Scan for the cell matching the given text and deliver its [X, Y] coordinate at center. 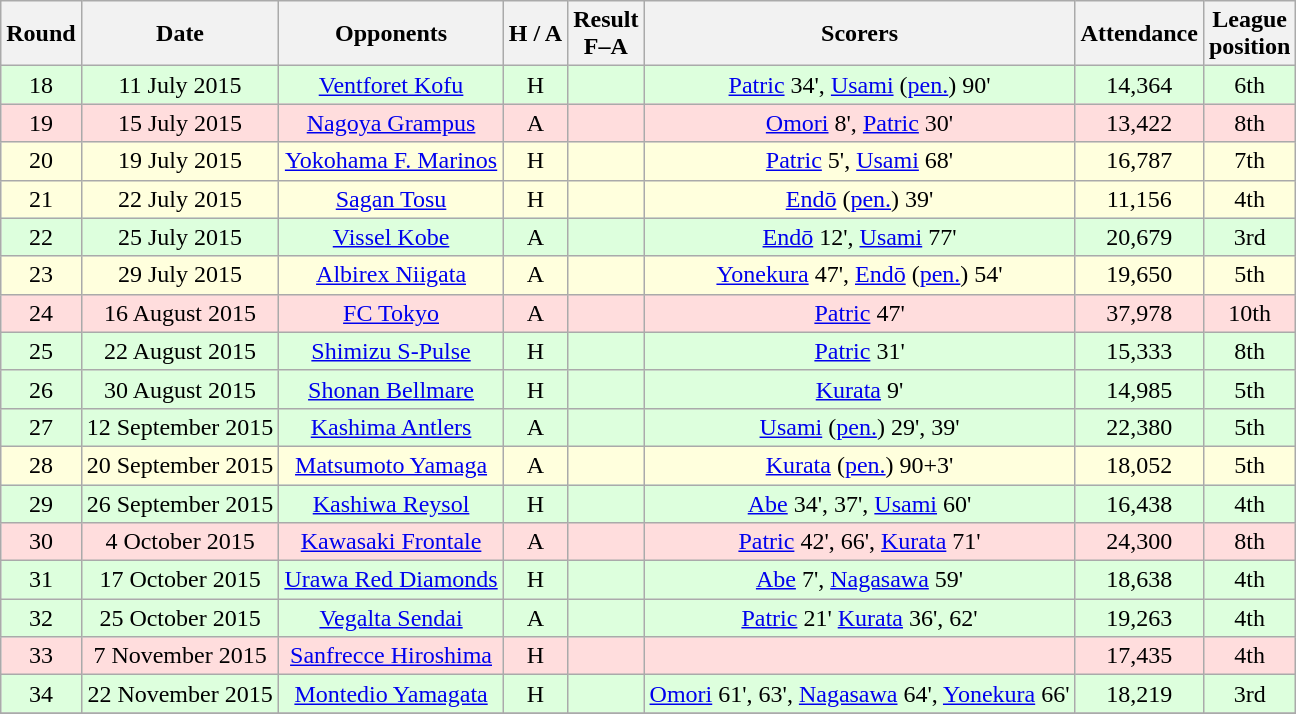
21 [41, 199]
Omori 8', Patric 30' [860, 123]
22 August 2015 [180, 351]
Montedio Yamagata [391, 694]
Patric 31' [860, 351]
29 July 2015 [180, 275]
22 November 2015 [180, 694]
16 August 2015 [180, 313]
Ventforet Kofu [391, 85]
Opponents [391, 34]
Albirex Niigata [391, 275]
Round [41, 34]
28 [41, 465]
ResultF–A [606, 34]
Vissel Kobe [391, 237]
19 [41, 123]
12 September 2015 [180, 427]
19,263 [1139, 618]
7th [1249, 161]
34 [41, 694]
Yokohama F. Marinos [391, 161]
Patric 5', Usami 68' [860, 161]
20 September 2015 [180, 465]
14,985 [1139, 389]
30 August 2015 [180, 389]
24 [41, 313]
25 July 2015 [180, 237]
30 [41, 542]
Leagueposition [1249, 34]
14,364 [1139, 85]
Kurata 9' [860, 389]
Sagan Tosu [391, 199]
H / A [535, 34]
Abe 34', 37', Usami 60' [860, 503]
Patric 21' Kurata 36', 62' [860, 618]
Shonan Bellmare [391, 389]
11,156 [1139, 199]
18,219 [1139, 694]
17 October 2015 [180, 580]
23 [41, 275]
20 [41, 161]
7 November 2015 [180, 656]
4 October 2015 [180, 542]
24,300 [1139, 542]
19,650 [1139, 275]
31 [41, 580]
18,052 [1139, 465]
13,422 [1139, 123]
20,679 [1139, 237]
Date [180, 34]
Endō 12', Usami 77' [860, 237]
26 September 2015 [180, 503]
26 [41, 389]
Scorers [860, 34]
18 [41, 85]
Sanfrecce Hiroshima [391, 656]
16,438 [1139, 503]
Nagoya Grampus [391, 123]
15,333 [1139, 351]
19 July 2015 [180, 161]
18,638 [1139, 580]
Shimizu S-Pulse [391, 351]
37,978 [1139, 313]
22,380 [1139, 427]
Patric 34', Usami (pen.) 90' [860, 85]
Matsumoto Yamaga [391, 465]
29 [41, 503]
27 [41, 427]
15 July 2015 [180, 123]
16,787 [1139, 161]
11 July 2015 [180, 85]
25 [41, 351]
Kashiwa Reysol [391, 503]
17,435 [1139, 656]
32 [41, 618]
Endō (pen.) 39' [860, 199]
Kurata (pen.) 90+3' [860, 465]
Attendance [1139, 34]
Patric 47' [860, 313]
Vegalta Sendai [391, 618]
Kawasaki Frontale [391, 542]
6th [1249, 85]
Yonekura 47', Endō (pen.) 54' [860, 275]
Abe 7', Nagasawa 59' [860, 580]
Kashima Antlers [391, 427]
Patric 42', 66', Kurata 71' [860, 542]
33 [41, 656]
FC Tokyo [391, 313]
10th [1249, 313]
25 October 2015 [180, 618]
22 [41, 237]
Usami (pen.) 29', 39' [860, 427]
22 July 2015 [180, 199]
Urawa Red Diamonds [391, 580]
Omori 61', 63', Nagasawa 64', Yonekura 66' [860, 694]
